Determine the [x, y] coordinate at the center of the cell enclosing the given text.  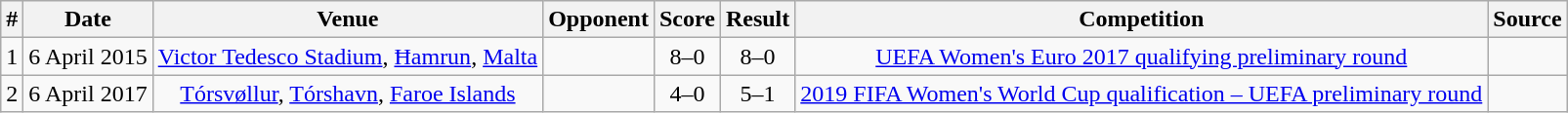
6 April 2017 [88, 94]
2019 FIFA Women's World Cup qualification – UEFA preliminary round [1141, 94]
Date [88, 19]
Result [757, 19]
6 April 2015 [88, 56]
# [12, 19]
Score [687, 19]
UEFA Women's Euro 2017 qualifying preliminary round [1141, 56]
4–0 [687, 94]
Victor Tedesco Stadium, Ħamrun, Malta [348, 56]
2 [12, 94]
Venue [348, 19]
1 [12, 56]
5–1 [757, 94]
Opponent [599, 19]
Competition [1141, 19]
Source [1528, 19]
Tórsvøllur, Tórshavn, Faroe Islands [348, 94]
